Determine the (X, Y) coordinate at the center of the cell enclosing the given text.  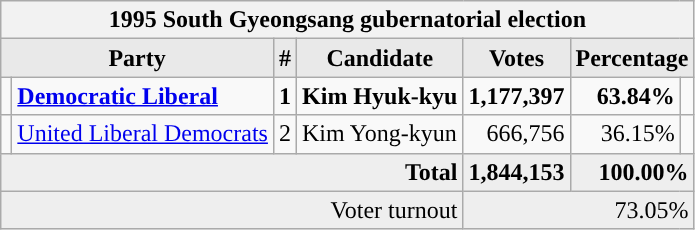
United Liberal Democrats (143, 134)
Kim Yong-kyun (380, 134)
Votes (516, 58)
1995 South Gyeongsang gubernatorial election (348, 20)
100.00% (632, 172)
Democratic Liberal (143, 96)
1,844,153 (516, 172)
666,756 (516, 134)
73.05% (578, 210)
Party (138, 58)
# (284, 58)
1 (284, 96)
Total (232, 172)
Voter turnout (232, 210)
1,177,397 (516, 96)
2 (284, 134)
63.84% (625, 96)
Candidate (380, 58)
Kim Hyuk-kyu (380, 96)
Percentage (632, 58)
36.15% (625, 134)
